Search for the cell housing the specified text and yield its (x, y) center coordinate. 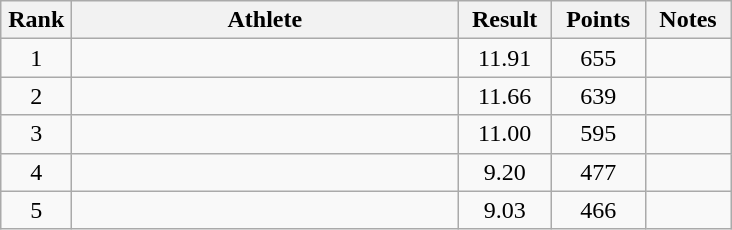
Rank (36, 20)
11.00 (505, 134)
3 (36, 134)
Result (505, 20)
655 (598, 58)
9.03 (505, 210)
1 (36, 58)
466 (598, 210)
11.91 (505, 58)
2 (36, 96)
Athlete (265, 20)
639 (598, 96)
Notes (688, 20)
5 (36, 210)
Points (598, 20)
477 (598, 172)
9.20 (505, 172)
595 (598, 134)
4 (36, 172)
11.66 (505, 96)
